Identify which cell holds the provided text, then report its [X, Y] central coordinate. 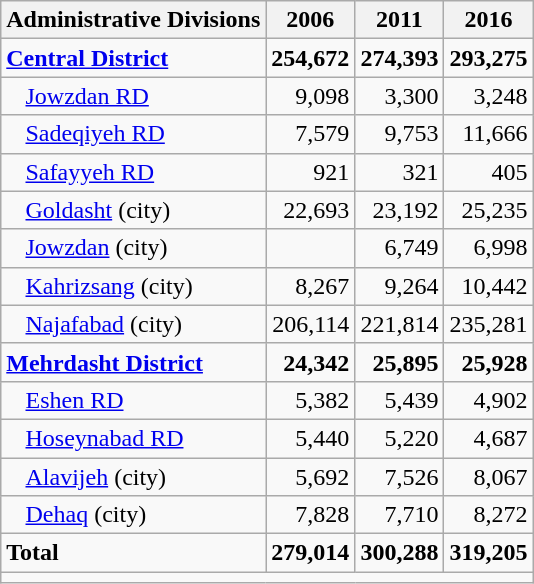
Goldasht (city) [134, 210]
2016 [488, 20]
Kahrizsang (city) [134, 286]
Jowzdan (city) [134, 248]
9,264 [400, 286]
25,235 [488, 210]
7,710 [400, 515]
2006 [310, 20]
8,267 [310, 286]
221,814 [400, 324]
321 [400, 172]
Total [134, 553]
5,692 [310, 477]
3,300 [400, 96]
5,440 [310, 438]
405 [488, 172]
319,205 [488, 553]
5,382 [310, 400]
9,098 [310, 96]
Alavijeh (city) [134, 477]
Najafabad (city) [134, 324]
2011 [400, 20]
10,442 [488, 286]
3,248 [488, 96]
5,220 [400, 438]
7,828 [310, 515]
9,753 [400, 134]
235,281 [488, 324]
11,666 [488, 134]
8,272 [488, 515]
25,928 [488, 362]
Central District [134, 58]
921 [310, 172]
24,342 [310, 362]
Dehaq (city) [134, 515]
8,067 [488, 477]
Mehrdasht District [134, 362]
Administrative Divisions [134, 20]
4,687 [488, 438]
6,749 [400, 248]
23,192 [400, 210]
279,014 [310, 553]
274,393 [400, 58]
293,275 [488, 58]
22,693 [310, 210]
254,672 [310, 58]
Sadeqiyeh RD [134, 134]
4,902 [488, 400]
Hoseynabad RD [134, 438]
25,895 [400, 362]
206,114 [310, 324]
Eshen RD [134, 400]
7,579 [310, 134]
300,288 [400, 553]
7,526 [400, 477]
6,998 [488, 248]
Safayyeh RD [134, 172]
5,439 [400, 400]
Jowzdan RD [134, 96]
